Return [X, Y] of the center of cell containing provided text 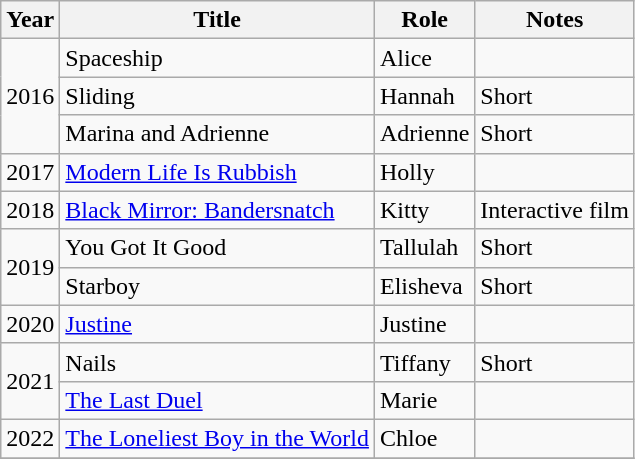
Tiffany [424, 362]
Adrienne [424, 134]
2019 [30, 267]
Spaceship [218, 58]
Notes [555, 20]
Tallulah [424, 248]
2016 [30, 96]
Starboy [218, 286]
Interactive film [555, 210]
You Got It Good [218, 248]
Elisheva [424, 286]
2022 [30, 438]
Sliding [218, 96]
Modern Life Is Rubbish [218, 172]
2021 [30, 381]
Black Mirror: Bandersnatch [218, 210]
Role [424, 20]
Nails [218, 362]
Marie [424, 400]
Alice [424, 58]
Chloe [424, 438]
Holly [424, 172]
2020 [30, 324]
Title [218, 20]
2017 [30, 172]
Year [30, 20]
Marina and Adrienne [218, 134]
Hannah [424, 96]
The Last Duel [218, 400]
The Loneliest Boy in the World [218, 438]
Kitty [424, 210]
2018 [30, 210]
